Identify which cell holds the provided text, then report its [x, y] central coordinate. 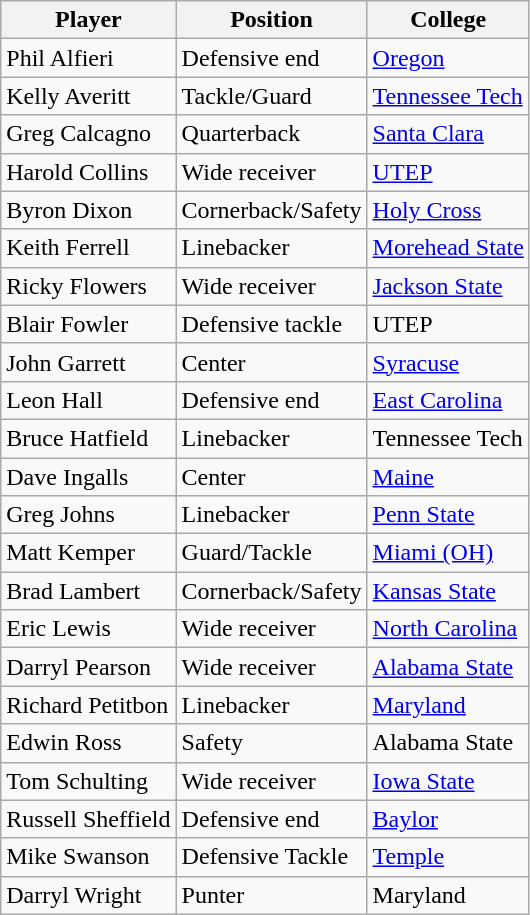
Tackle/Guard [272, 96]
Baylor [448, 819]
Bruce Hatfield [88, 438]
East Carolina [448, 400]
Santa Clara [448, 134]
Temple [448, 857]
Quarterback [272, 134]
Ricky Flowers [88, 286]
Darryl Wright [88, 895]
Maine [448, 477]
Miami (OH) [448, 553]
Morehead State [448, 248]
Syracuse [448, 362]
Tom Schulting [88, 781]
Greg Johns [88, 515]
Matt Kemper [88, 553]
Iowa State [448, 781]
Keith Ferrell [88, 248]
Brad Lambert [88, 591]
Russell Sheffield [88, 819]
Oregon [448, 58]
Defensive Tackle [272, 857]
Position [272, 20]
Kelly Averitt [88, 96]
Harold Collins [88, 172]
North Carolina [448, 629]
Leon Hall [88, 400]
John Garrett [88, 362]
Darryl Pearson [88, 667]
Jackson State [448, 286]
Dave Ingalls [88, 477]
Eric Lewis [88, 629]
Edwin Ross [88, 743]
Player [88, 20]
Punter [272, 895]
Phil Alfieri [88, 58]
Defensive tackle [272, 324]
Kansas State [448, 591]
Holy Cross [448, 210]
Guard/Tackle [272, 553]
Byron Dixon [88, 210]
Mike Swanson [88, 857]
Safety [272, 743]
College [448, 20]
Greg Calcagno [88, 134]
Penn State [448, 515]
Richard Petitbon [88, 705]
Blair Fowler [88, 324]
